Extract the (X, Y) coordinate from the center of the cell holding the provided text.  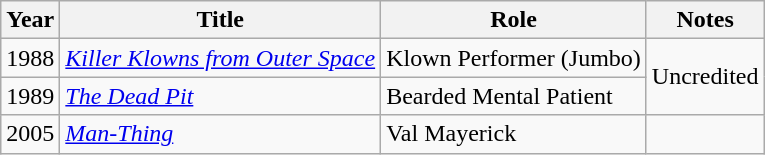
Year (30, 20)
The Dead Pit (220, 96)
Val Mayerick (514, 134)
Role (514, 20)
1989 (30, 96)
2005 (30, 134)
Man-Thing (220, 134)
Bearded Mental Patient (514, 96)
Uncredited (705, 77)
1988 (30, 58)
Notes (705, 20)
Klown Performer (Jumbo) (514, 58)
Killer Klowns from Outer Space (220, 58)
Title (220, 20)
